Return the [x, y] coordinate for the center point of the cell that contains the specified text.  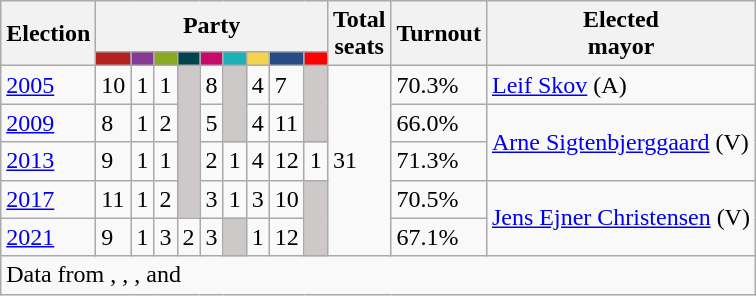
Leif Skov (A) [620, 85]
Arne Sigtenbjerggaard (V) [620, 142]
70.5% [439, 199]
2013 [48, 161]
Party [212, 26]
66.0% [439, 123]
Data from , , , and [378, 275]
31 [359, 161]
Electedmayor [620, 34]
5 [212, 123]
71.3% [439, 161]
2009 [48, 123]
67.1% [439, 237]
2005 [48, 85]
Jens Ejner Christensen (V) [620, 218]
2017 [48, 199]
Totalseats [359, 34]
Turnout [439, 34]
2021 [48, 237]
Election [48, 34]
70.3% [439, 85]
7 [286, 85]
